Scan for the cell matching the given text and deliver its (X, Y) coordinate at center. 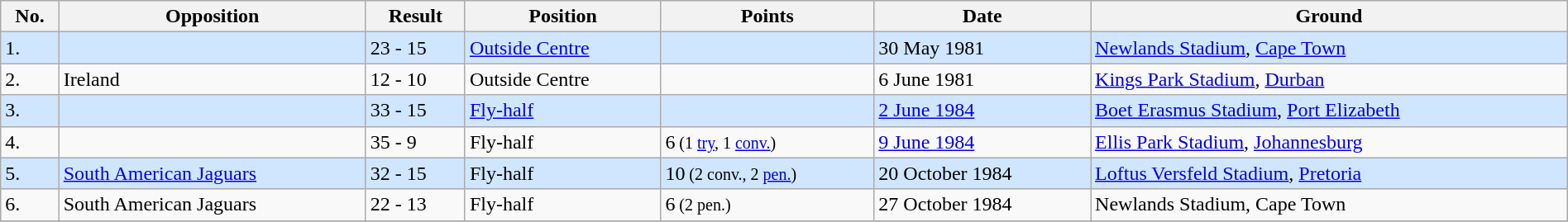
5. (30, 173)
Ireland (212, 79)
6 (1 try, 1 conv.) (767, 142)
Result (415, 17)
35 - 9 (415, 142)
Opposition (212, 17)
20 October 1984 (982, 173)
32 - 15 (415, 173)
1. (30, 48)
27 October 1984 (982, 205)
10 (2 conv., 2 pen.) (767, 173)
Boet Erasmus Stadium, Port Elizabeth (1330, 111)
Kings Park Stadium, Durban (1330, 79)
23 - 15 (415, 48)
33 - 15 (415, 111)
No. (30, 17)
6 (2 pen.) (767, 205)
12 - 10 (415, 79)
Date (982, 17)
6 June 1981 (982, 79)
30 May 1981 (982, 48)
Ground (1330, 17)
Position (562, 17)
Loftus Versfeld Stadium, Pretoria (1330, 173)
9 June 1984 (982, 142)
Points (767, 17)
4. (30, 142)
22 - 13 (415, 205)
6. (30, 205)
2. (30, 79)
Ellis Park Stadium, Johannesburg (1330, 142)
3. (30, 111)
2 June 1984 (982, 111)
